Extract the (x, y) coordinate from the center of the cell holding the provided text.  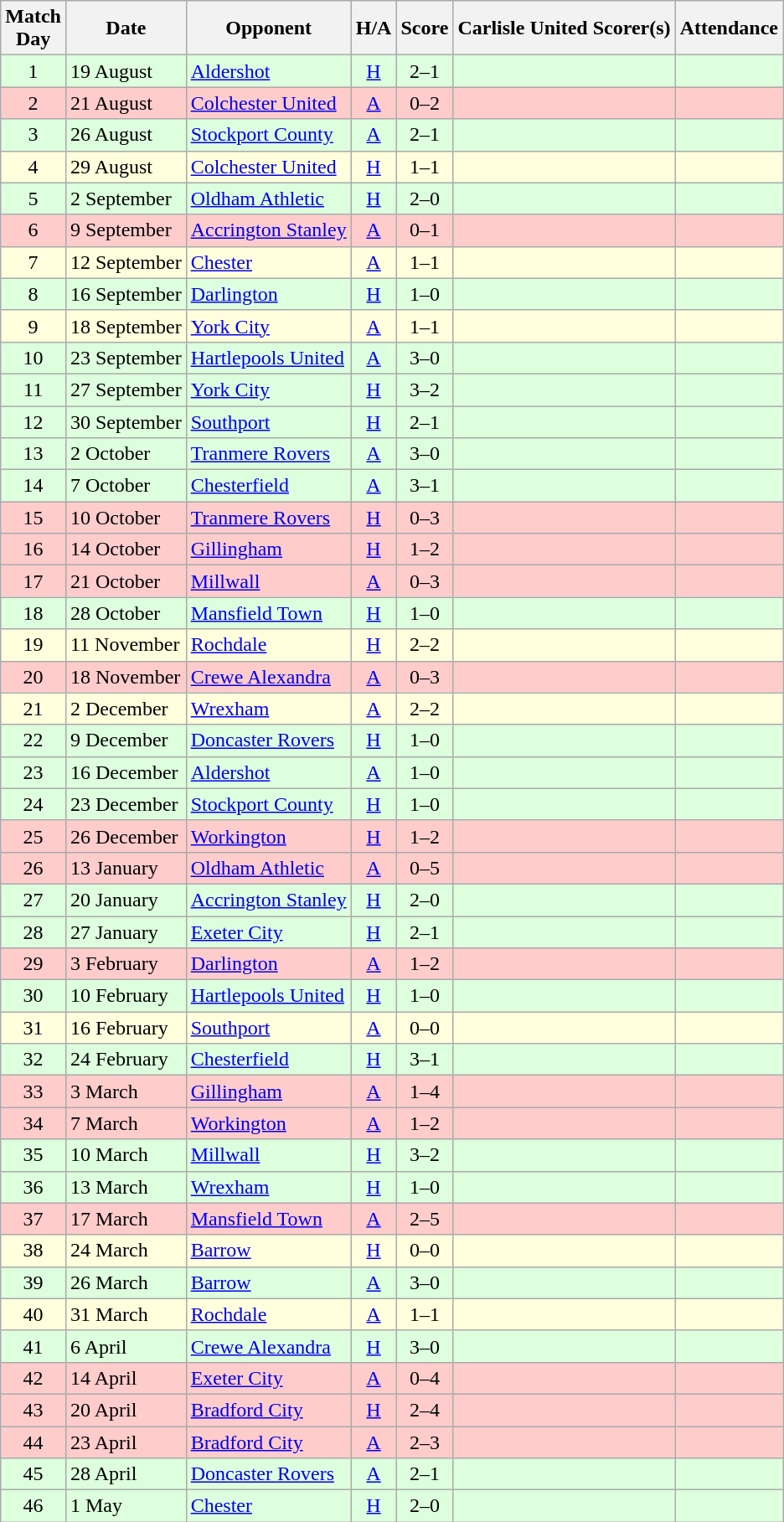
6 April (126, 1346)
25 (34, 836)
20 (34, 677)
16 (34, 549)
2 (34, 103)
19 August (126, 71)
36 (34, 1187)
13 January (126, 868)
26 March (126, 1282)
9 December (126, 740)
26 December (126, 836)
Score (425, 28)
31 March (126, 1314)
20 January (126, 900)
10 February (126, 996)
10 (34, 358)
17 (34, 581)
23 (34, 772)
28 (34, 932)
0–5 (425, 868)
0–4 (425, 1378)
18 September (126, 326)
31 (34, 1028)
1–4 (425, 1091)
23 December (126, 804)
7 (34, 262)
30 September (126, 421)
17 March (126, 1219)
4 (34, 167)
18 (34, 613)
13 March (126, 1187)
Attendance (729, 28)
18 November (126, 677)
0–2 (425, 103)
39 (34, 1282)
20 April (126, 1410)
28 October (126, 613)
27 January (126, 932)
41 (34, 1346)
21 October (126, 581)
46 (34, 1506)
33 (34, 1091)
7 March (126, 1123)
2 December (126, 709)
14 (34, 486)
38 (34, 1251)
19 (34, 645)
12 (34, 421)
9 September (126, 230)
1 May (126, 1506)
14 April (126, 1378)
Date (126, 28)
Opponent (268, 28)
40 (34, 1314)
32 (34, 1060)
26 (34, 868)
15 (34, 518)
27 (34, 900)
Carlisle United Scorer(s) (565, 28)
16 December (126, 772)
24 February (126, 1060)
43 (34, 1410)
2–4 (425, 1410)
28 April (126, 1474)
42 (34, 1378)
Match Day (34, 28)
29 (34, 964)
0–1 (425, 230)
26 August (126, 135)
24 March (126, 1251)
23 April (126, 1442)
35 (34, 1155)
2–3 (425, 1442)
14 October (126, 549)
H/A (374, 28)
21 August (126, 103)
10 March (126, 1155)
23 September (126, 358)
8 (34, 294)
37 (34, 1219)
5 (34, 199)
21 (34, 709)
2 October (126, 454)
16 September (126, 294)
11 November (126, 645)
3 February (126, 964)
11 (34, 390)
1 (34, 71)
2–5 (425, 1219)
22 (34, 740)
10 October (126, 518)
2 September (126, 199)
30 (34, 996)
16 February (126, 1028)
45 (34, 1474)
12 September (126, 262)
34 (34, 1123)
29 August (126, 167)
3 (34, 135)
9 (34, 326)
44 (34, 1442)
3 March (126, 1091)
27 September (126, 390)
6 (34, 230)
24 (34, 804)
13 (34, 454)
7 October (126, 486)
